Capture the cell that displays the provided text and extract its [x, y] central coordinate. 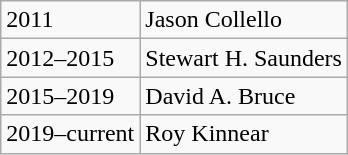
Jason Collello [244, 20]
Stewart H. Saunders [244, 58]
2012–2015 [70, 58]
David A. Bruce [244, 96]
Roy Kinnear [244, 134]
2015–2019 [70, 96]
2019–current [70, 134]
2011 [70, 20]
